Return the (X, Y) coordinate for the center point of the cell that contains the specified text.  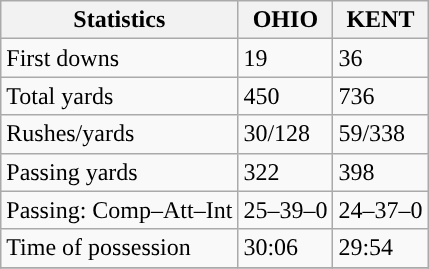
450 (286, 96)
Time of possession (120, 248)
36 (380, 58)
322 (286, 172)
398 (380, 172)
Total yards (120, 96)
19 (286, 58)
30/128 (286, 134)
30:06 (286, 248)
59/338 (380, 134)
Rushes/yards (120, 134)
Passing: Comp–Att–Int (120, 210)
29:54 (380, 248)
25–39–0 (286, 210)
OHIO (286, 20)
Statistics (120, 20)
First downs (120, 58)
24–37–0 (380, 210)
Passing yards (120, 172)
736 (380, 96)
KENT (380, 20)
